Search for the cell housing the specified text and yield its [X, Y] center coordinate. 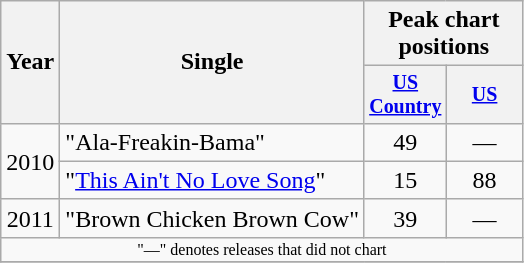
2010 [30, 161]
49 [405, 142]
US Country [405, 94]
15 [405, 180]
88 [484, 180]
"This Ain't No Love Song" [212, 180]
Peak chartpositions [444, 34]
2011 [30, 218]
Year [30, 62]
Single [212, 62]
"Ala-Freakin-Bama" [212, 142]
"—" denotes releases that did not chart [262, 249]
US [484, 94]
39 [405, 218]
"Brown Chicken Brown Cow" [212, 218]
